Provide the (x, y) coordinate of the cell's center where the given text is located.  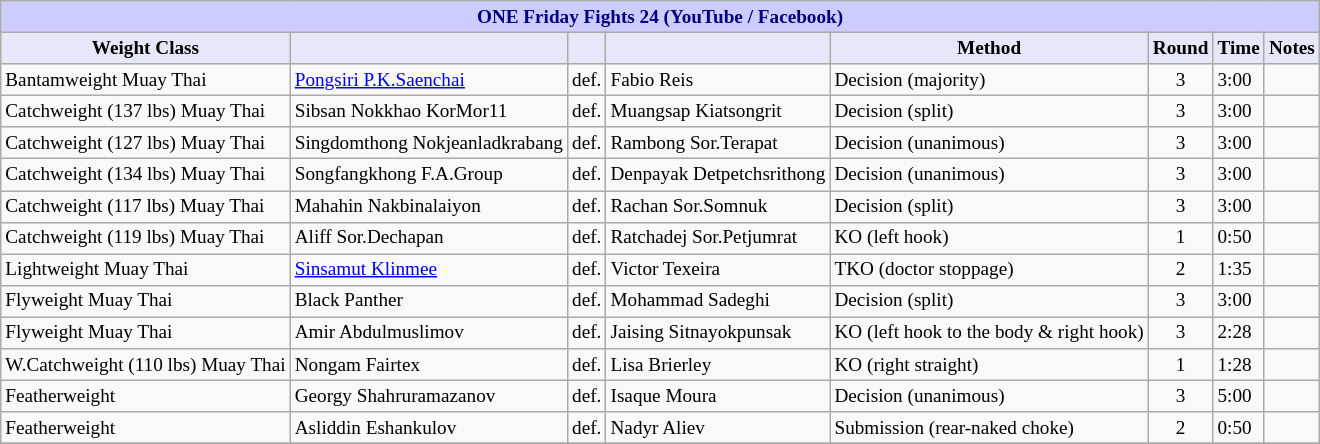
KO (left hook to the body & right hook) (989, 333)
Pongsiri P.K.Saenchai (428, 80)
Amir Abdulmuslimov (428, 333)
Bantamweight Muay Thai (146, 80)
Singdomthong Nokjeanladkrabang (428, 143)
Catchweight (117 lbs) Muay Thai (146, 206)
Muangsap Kiatsongrit (718, 111)
Black Panther (428, 301)
Submission (rear-naked choke) (989, 428)
Notes (1292, 48)
Decision (majority) (989, 80)
Denpayak Detpetchsrithong (718, 175)
1:35 (1238, 270)
TKO (doctor stoppage) (989, 270)
Songfangkhong F.A.Group (428, 175)
Victor Texeira (718, 270)
Nongam Fairtex (428, 365)
Sibsan Nokkhao KorMor11 (428, 111)
Sinsamut Klinmee (428, 270)
Mohammad Sadeghi (718, 301)
5:00 (1238, 396)
Nadyr Aliev (718, 428)
Catchweight (119 lbs) Muay Thai (146, 238)
Asliddin Eshankulov (428, 428)
Georgy Shahruramazanov (428, 396)
1:28 (1238, 365)
Lisa Brierley (718, 365)
Catchweight (127 lbs) Muay Thai (146, 143)
Lightweight Muay Thai (146, 270)
KO (left hook) (989, 238)
Jaising Sitnayokpunsak (718, 333)
Round (1180, 48)
Time (1238, 48)
ONE Friday Fights 24 (YouTube / Facebook) (660, 17)
Rambong Sor.Terapat (718, 143)
Catchweight (137 lbs) Muay Thai (146, 111)
2:28 (1238, 333)
Rachan Sor.Somnuk (718, 206)
Mahahin Nakbinalaiyon (428, 206)
Aliff Sor.Dechapan (428, 238)
KO (right straight) (989, 365)
Catchweight (134 lbs) Muay Thai (146, 175)
Ratchadej Sor.Petjumrat (718, 238)
Fabio Reis (718, 80)
W.Catchweight (110 lbs) Muay Thai (146, 365)
Weight Class (146, 48)
Method (989, 48)
Isaque Moura (718, 396)
